Extract the [X, Y] coordinate from the center of the cell holding the provided text.  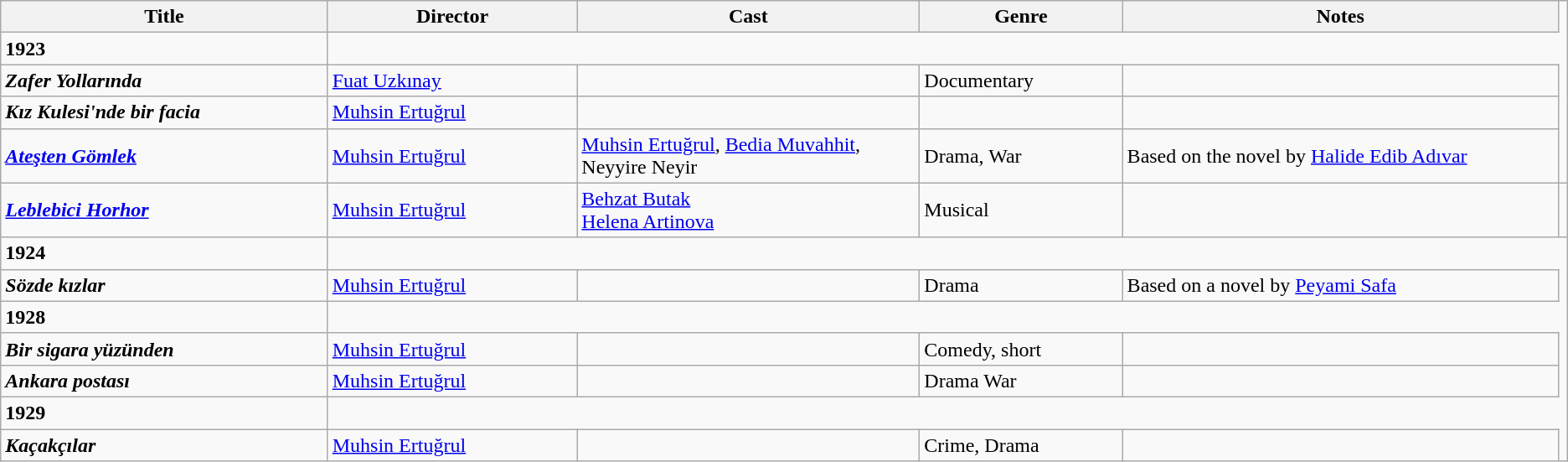
Zafer Yollarında [164, 80]
Musical [1021, 210]
Fuat Uzkınay [452, 80]
Drama, War [1021, 156]
Sözde kızlar [164, 285]
Muhsin Ertuğrul, Bedia Muvahhit, Neyyire Neyir [749, 156]
Behzat Butak Helena Artinova [749, 210]
Bir sigara yüzünden [164, 349]
Kaçakçılar [164, 445]
Genre [1021, 17]
Drama War [1021, 381]
1923 [164, 49]
Leblebici Horhor [164, 210]
Cast [749, 17]
Crime, Drama [1021, 445]
Drama [1021, 285]
Ateşten Gömlek [164, 156]
Notes [1340, 17]
Documentary [1021, 80]
Ankara postası [164, 381]
1928 [164, 317]
Based on a novel by Peyami Safa [1340, 285]
Based on the novel by Halide Edib Adıvar [1340, 156]
Kız Kulesi'nde bir facia [164, 112]
Title [164, 17]
1929 [164, 413]
1924 [164, 253]
Director [452, 17]
Comedy, short [1021, 349]
